Capture the cell that displays the provided text and extract its (X, Y) central coordinate. 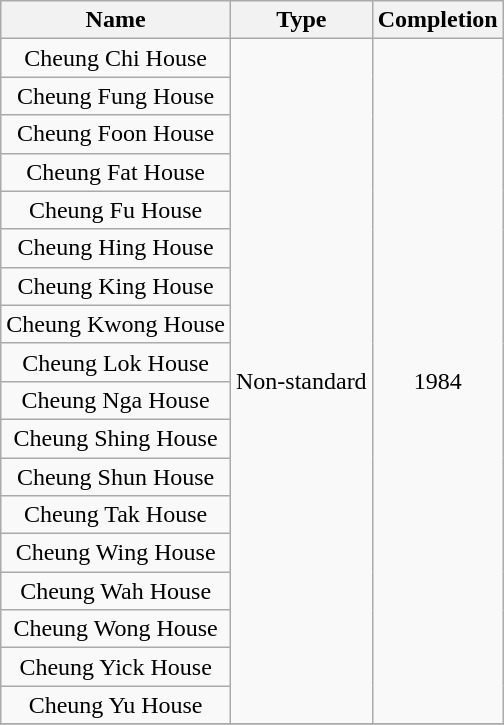
Cheung Yu House (116, 705)
Completion (438, 20)
Cheung Foon House (116, 134)
Cheung Tak House (116, 515)
Cheung Lok House (116, 362)
Cheung Wong House (116, 629)
Cheung Chi House (116, 58)
Cheung Nga House (116, 400)
Cheung Fu House (116, 210)
Cheung Fung House (116, 96)
Name (116, 20)
Type (301, 20)
Cheung Fat House (116, 172)
Cheung Hing House (116, 248)
Cheung Shing House (116, 438)
Non-standard (301, 382)
Cheung Wah House (116, 591)
1984 (438, 382)
Cheung Wing House (116, 553)
Cheung King House (116, 286)
Cheung Shun House (116, 477)
Cheung Yick House (116, 667)
Cheung Kwong House (116, 324)
